Pinpoint the cell where the given text exists, returning its (X, Y) midpoint coordinate. 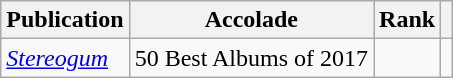
50 Best Albums of 2017 (251, 58)
Accolade (251, 20)
Publication (65, 20)
Rank (408, 20)
Stereogum (65, 58)
